Output the (x, y) coordinate of the center of the cell containing the given text.  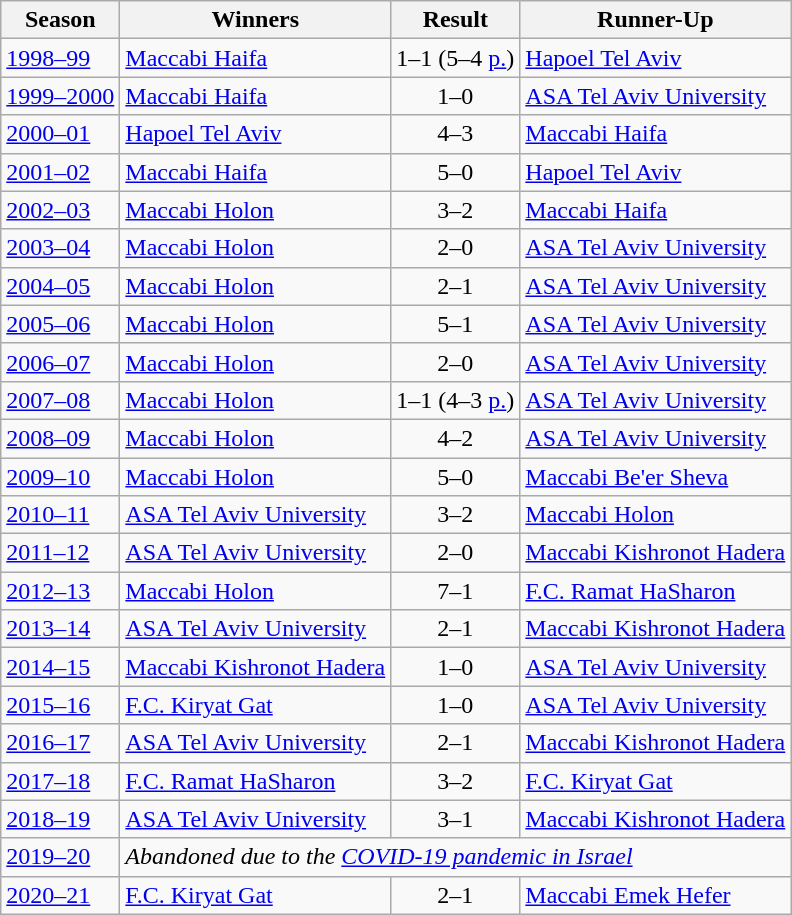
1999–2000 (60, 96)
Abandoned due to the COVID-19 pandemic in Israel (456, 857)
2003–04 (60, 248)
1998–99 (60, 58)
2013–14 (60, 629)
1–1 (4–3 p.) (456, 400)
4–2 (456, 438)
2017–18 (60, 781)
Maccabi Be'er Sheva (656, 477)
2008–09 (60, 438)
2002–03 (60, 210)
2001–02 (60, 172)
4–3 (456, 134)
Runner-Up (656, 20)
2011–12 (60, 553)
2004–05 (60, 286)
2015–16 (60, 705)
2009–10 (60, 477)
Winners (256, 20)
2000–01 (60, 134)
2006–07 (60, 362)
1–1 (5–4 p.) (456, 58)
2020–21 (60, 895)
2005–06 (60, 324)
Result (456, 20)
2012–13 (60, 591)
2007–08 (60, 400)
2019–20 (60, 857)
2018–19 (60, 819)
2014–15 (60, 667)
2010–11 (60, 515)
2016–17 (60, 743)
Season (60, 20)
Maccabi Emek Hefer (656, 895)
3–1 (456, 819)
5–1 (456, 324)
7–1 (456, 591)
